Return (x, y) of the center of cell containing provided text 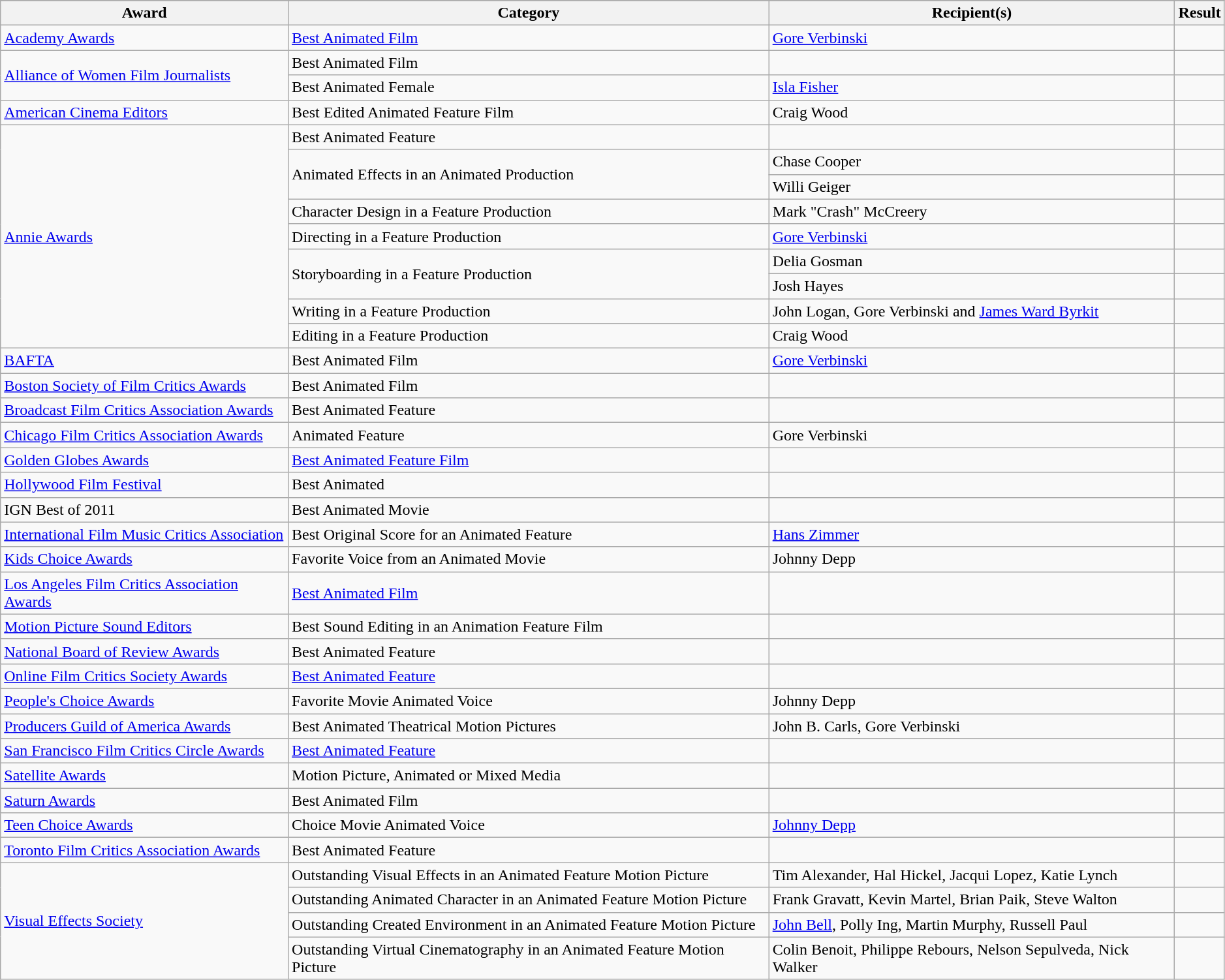
American Cinema Editors (145, 112)
Outstanding Animated Character in an Animated Feature Motion Picture (529, 900)
Chicago Film Critics Association Awards (145, 435)
Delia Gosman (972, 261)
Annie Awards (145, 236)
Chase Cooper (972, 162)
National Board of Review Awards (145, 651)
Best Sound Editing in an Animation Feature Film (529, 626)
Outstanding Created Environment in an Animated Feature Motion Picture (529, 925)
Los Angeles Film Critics Association Awards (145, 592)
Toronto Film Critics Association Awards (145, 850)
People's Choice Awards (145, 701)
Writing in a Feature Production (529, 311)
Best Original Score for an Animated Feature (529, 534)
Hans Zimmer (972, 534)
Academy Awards (145, 38)
Frank Gravatt, Kevin Martel, Brian Paik, Steve Walton (972, 900)
Best Animated Theatrical Motion Pictures (529, 726)
Outstanding Visual Effects in an Animated Feature Motion Picture (529, 875)
Best Animated Feature Film (529, 460)
Kids Choice Awards (145, 559)
Online Film Critics Society Awards (145, 676)
John Logan, Gore Verbinski and James Ward Byrkit (972, 311)
Teen Choice Awards (145, 825)
Best Animated Movie (529, 510)
Best Animated Female (529, 87)
Josh Hayes (972, 286)
Alliance of Women Film Journalists (145, 75)
IGN Best of 2011 (145, 510)
Storyboarding in a Feature Production (529, 273)
Visual Effects Society (145, 921)
Animated Feature (529, 435)
Favorite Voice from an Animated Movie (529, 559)
Motion Picture Sound Editors (145, 626)
San Francisco Film Critics Circle Awards (145, 751)
International Film Music Critics Association (145, 534)
Outstanding Virtual Cinematography in an Animated Feature Motion Picture (529, 958)
John B. Carls, Gore Verbinski (972, 726)
Result (1200, 13)
Mark "Crash" McCreery (972, 211)
Favorite Movie Animated Voice (529, 701)
BAFTA (145, 361)
Golden Globes Awards (145, 460)
Editing in a Feature Production (529, 336)
Saturn Awards (145, 801)
Boston Society of Film Critics Awards (145, 386)
Broadcast Film Critics Association Awards (145, 410)
Recipient(s) (972, 13)
Colin Benoit, Philippe Rebours, Nelson Sepulveda, Nick Walker (972, 958)
Best Edited Animated Feature Film (529, 112)
Award (145, 13)
Choice Movie Animated Voice (529, 825)
Directing in a Feature Production (529, 236)
Motion Picture, Animated or Mixed Media (529, 776)
Hollywood Film Festival (145, 485)
Satellite Awards (145, 776)
Animated Effects in an Animated Production (529, 174)
John Bell, Polly Ing, Martin Murphy, Russell Paul (972, 925)
Willi Geiger (972, 187)
Isla Fisher (972, 87)
Character Design in a Feature Production (529, 211)
Best Animated (529, 485)
Producers Guild of America Awards (145, 726)
Category (529, 13)
Tim Alexander, Hal Hickel, Jacqui Lopez, Katie Lynch (972, 875)
